For the text-containing cell, return its midpoint in (X, Y) coordinate format. 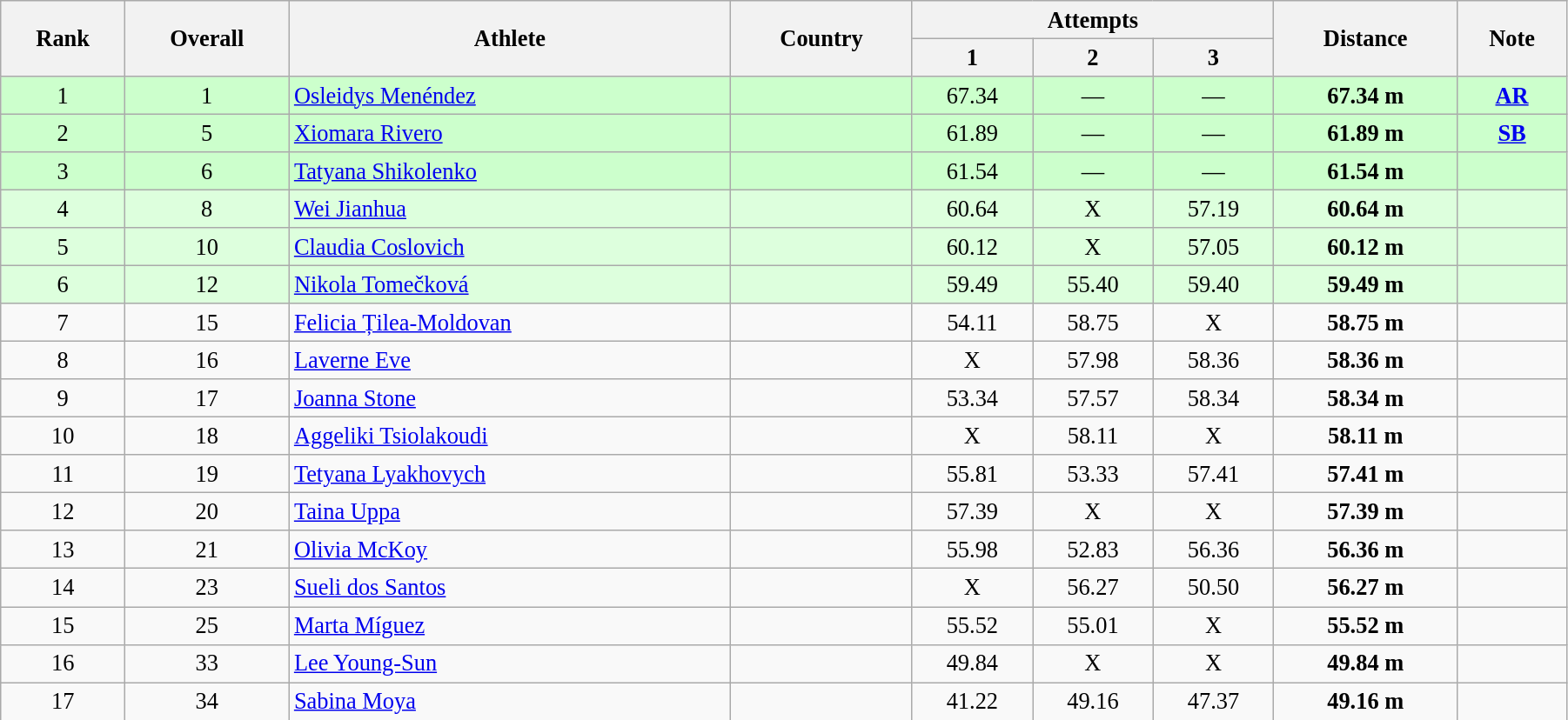
Wei Jianhua (510, 209)
56.36 m (1366, 550)
56.36 (1213, 550)
49.84 m (1366, 663)
53.34 (973, 398)
Distance (1366, 38)
52.83 (1093, 550)
Athlete (510, 38)
33 (207, 663)
54.11 (973, 323)
50.50 (1213, 588)
14 (63, 588)
4 (63, 209)
Lee Young-Sun (510, 663)
Felicia Țilea-Moldovan (510, 323)
11 (63, 474)
Xiomara Rivero (510, 133)
47.37 (1213, 701)
55.98 (973, 550)
57.39 (973, 511)
55.40 (1093, 284)
Nikola Tomečková (510, 284)
58.11 m (1366, 436)
57.05 (1213, 247)
25 (207, 625)
55.52 m (1366, 625)
61.54 m (1366, 171)
57.41 (1213, 474)
Tetyana Lyakhovych (510, 474)
Note (1512, 38)
SB (1512, 133)
23 (207, 588)
Olivia McKoy (510, 550)
57.19 (1213, 209)
Overall (207, 38)
55.81 (973, 474)
Aggeliki Tsiolakoudi (510, 436)
18 (207, 436)
49.16 m (1366, 701)
58.75 (1093, 323)
61.89 (973, 133)
59.40 (1213, 284)
Country (821, 38)
13 (63, 550)
9 (63, 398)
61.89 m (1366, 133)
60.12 (973, 247)
58.75 m (1366, 323)
41.22 (973, 701)
58.34 (1213, 398)
57.41 m (1366, 474)
Attempts (1093, 19)
49.84 (973, 663)
58.34 m (1366, 398)
21 (207, 550)
53.33 (1093, 474)
67.34 (973, 95)
61.54 (973, 171)
60.64 (973, 209)
57.57 (1093, 398)
56.27 (1093, 588)
56.27 m (1366, 588)
7 (63, 323)
57.98 (1093, 360)
58.36 (1213, 360)
Osleidys Menéndez (510, 95)
Taina Uppa (510, 511)
Tatyana Shikolenko (510, 171)
Rank (63, 38)
Laverne Eve (510, 360)
49.16 (1093, 701)
20 (207, 511)
57.39 m (1366, 511)
Sabina Moya (510, 701)
60.12 m (1366, 247)
34 (207, 701)
59.49 (973, 284)
58.36 m (1366, 360)
Marta Míguez (510, 625)
67.34 m (1366, 95)
Claudia Coslovich (510, 247)
60.64 m (1366, 209)
59.49 m (1366, 284)
55.01 (1093, 625)
55.52 (973, 625)
19 (207, 474)
AR (1512, 95)
58.11 (1093, 436)
Joanna Stone (510, 398)
Sueli dos Santos (510, 588)
